Find where the given text appears and provide that cell's center as [x, y] coordinate. 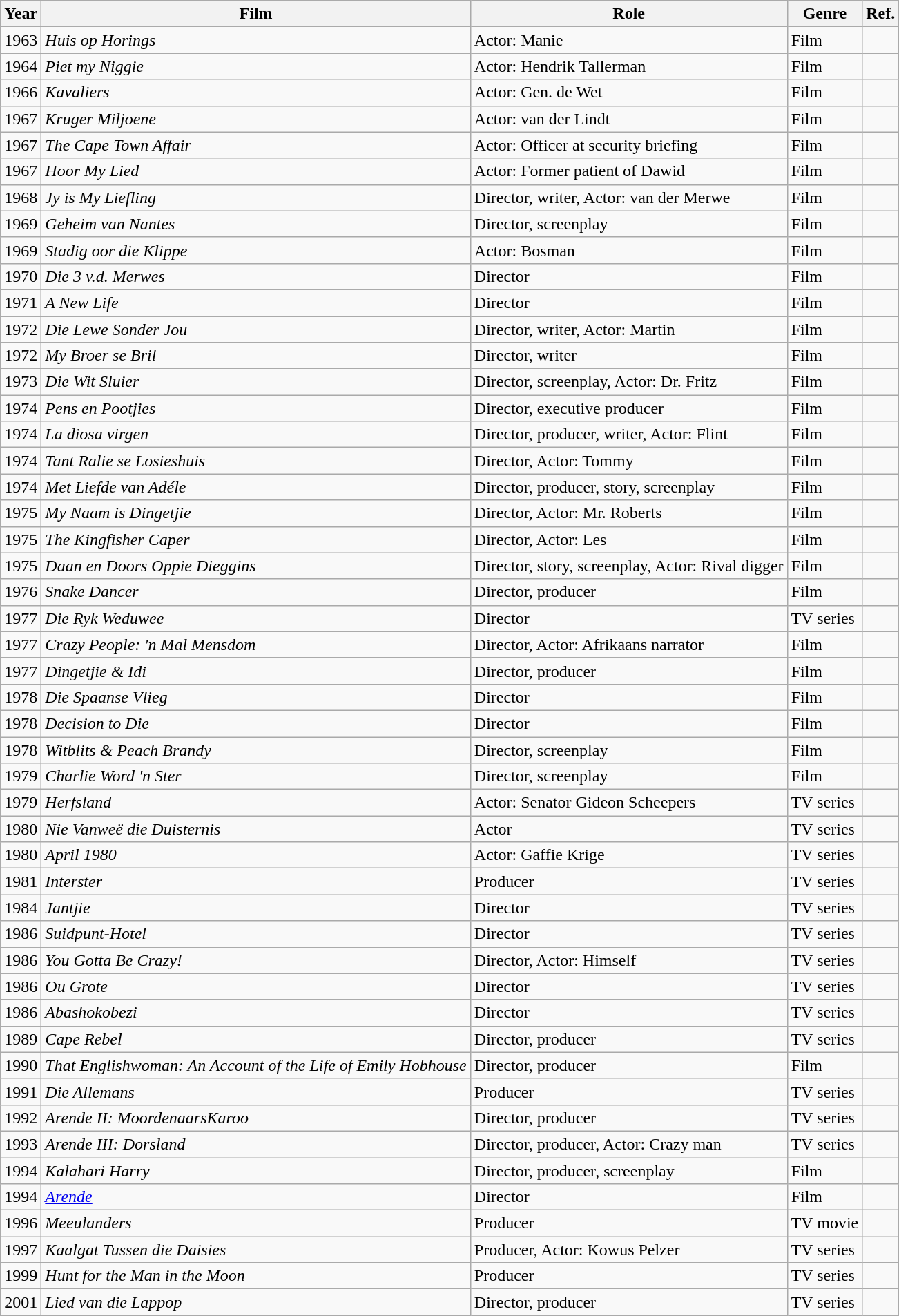
You Gotta Be Crazy! [255, 960]
1964 [21, 66]
1963 [21, 40]
Actor: Officer at security briefing [628, 145]
Hoor My Lied [255, 171]
1966 [21, 93]
1996 [21, 1223]
Director, producer, story, screenplay [628, 487]
Arende II: MoordenaarsKaroo [255, 1118]
Actor: Hendrik Tallerman [628, 66]
Director, executive producer [628, 408]
Huis op Horings [255, 40]
Die Spaanse Vlieg [255, 697]
1991 [21, 1091]
Kaalgat Tussen die Daisies [255, 1250]
Director, producer, Actor: Crazy man [628, 1144]
Die Lewe Sonder Jou [255, 330]
1999 [21, 1276]
Jy is My Liefling [255, 198]
Geheim van Nantes [255, 224]
Actor: Gaffie Krige [628, 855]
That Englishwoman: An Account of the Life of Emily Hobhouse [255, 1065]
Charlie Word 'n Ster [255, 776]
1973 [21, 382]
1993 [21, 1144]
Role [628, 14]
Decision to Die [255, 723]
1970 [21, 276]
Die 3 v.d. Merwes [255, 276]
Director, producer, screenplay [628, 1171]
1989 [21, 1039]
Herfsland [255, 803]
A New Life [255, 303]
Director, producer, writer, Actor: Flint [628, 435]
Kavaliers [255, 93]
Kalahari Harry [255, 1171]
Witblits & Peach Brandy [255, 750]
Nie Vanweë die Duisternis [255, 829]
1984 [21, 908]
Year [21, 14]
Stadig oor die Klippe [255, 250]
2001 [21, 1302]
Actor: Gen. de Wet [628, 93]
Director, Actor: Tommy [628, 461]
My Naam is Dingetjie [255, 513]
April 1980 [255, 855]
1971 [21, 303]
Tant Ralie se Losieshuis [255, 461]
Suidpunt-Hotel [255, 934]
My Broer se Bril [255, 356]
La diosa virgen [255, 435]
Actor [628, 829]
Met Liefde van Adéle [255, 487]
1981 [21, 881]
Jantjie [255, 908]
Ou Grote [255, 986]
Director, writer, Actor: Martin [628, 330]
Die Ryk Weduwee [255, 618]
Director, writer [628, 356]
Actor: van der Lindt [628, 119]
Actor: Senator Gideon Scheepers [628, 803]
Abashokobezi [255, 1013]
Die Allemans [255, 1091]
The Kingfisher Caper [255, 540]
Dingetjie & Idi [255, 671]
Crazy People: 'n Mal Mensdom [255, 645]
Director, story, screenplay, Actor: Rival digger [628, 566]
Hunt for the Man in the Moon [255, 1276]
Director, Actor: Les [628, 540]
Ref. [881, 14]
Producer, Actor: Kowus Pelzer [628, 1250]
Cape Rebel [255, 1039]
1976 [21, 592]
Arende III: Dorsland [255, 1144]
Lied van die Lappop [255, 1302]
1968 [21, 198]
Daan en Doors Oppie Dieggins [255, 566]
Actor: Manie [628, 40]
Interster [255, 881]
Snake Dancer [255, 592]
Director, Actor: Mr. Roberts [628, 513]
Director, Actor: Afrikaans narrator [628, 645]
1997 [21, 1250]
Director, Actor: Himself [628, 960]
Piet my Niggie [255, 66]
Actor: Former patient of Dawid [628, 171]
Actor: Bosman [628, 250]
The Cape Town Affair [255, 145]
1990 [21, 1065]
Kruger Miljoene [255, 119]
Die Wit Sluier [255, 382]
Director, writer, Actor: van der Merwe [628, 198]
TV movie [824, 1223]
Director, screenplay, Actor: Dr. Fritz [628, 382]
1992 [21, 1118]
Arende [255, 1197]
Meeulanders [255, 1223]
Pens en Pootjies [255, 408]
Genre [824, 14]
